Return the [X, Y] coordinate for the center point of the cell that contains the specified text.  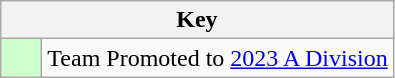
Team Promoted to 2023 A Division [218, 58]
Key [197, 20]
